Return the (X, Y) coordinate for the center point of the cell that contains the specified text.  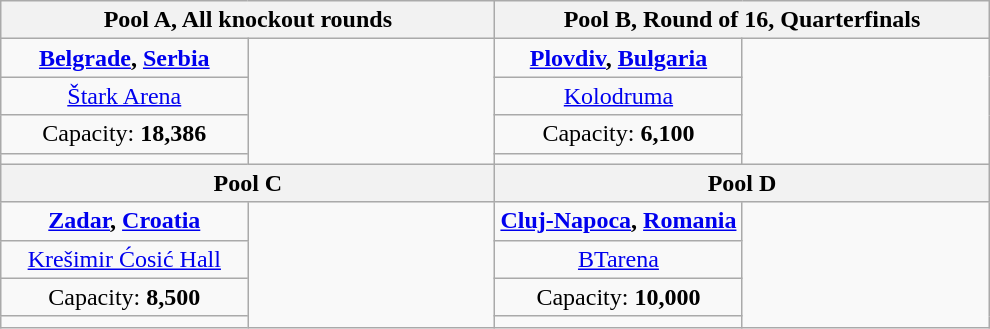
Pool B, Round of 16, Quarterfinals (742, 20)
Capacity: 10,000 (618, 297)
Capacity: 6,100 (618, 134)
Pool A, All knockout rounds (248, 20)
Krešimir Ćosić Hall (124, 259)
Capacity: 18,386 (124, 134)
Pool C (248, 183)
Zadar, Croatia (124, 221)
Kolodruma (618, 96)
Cluj-Napoca, Romania (618, 221)
Plovdiv, Bulgaria (618, 58)
Capacity: 8,500 (124, 297)
BTarena (618, 259)
Štark Arena (124, 96)
Pool D (742, 183)
Belgrade, Serbia (124, 58)
